Locate the cell with the specified text and output its [x, y] center coordinate. 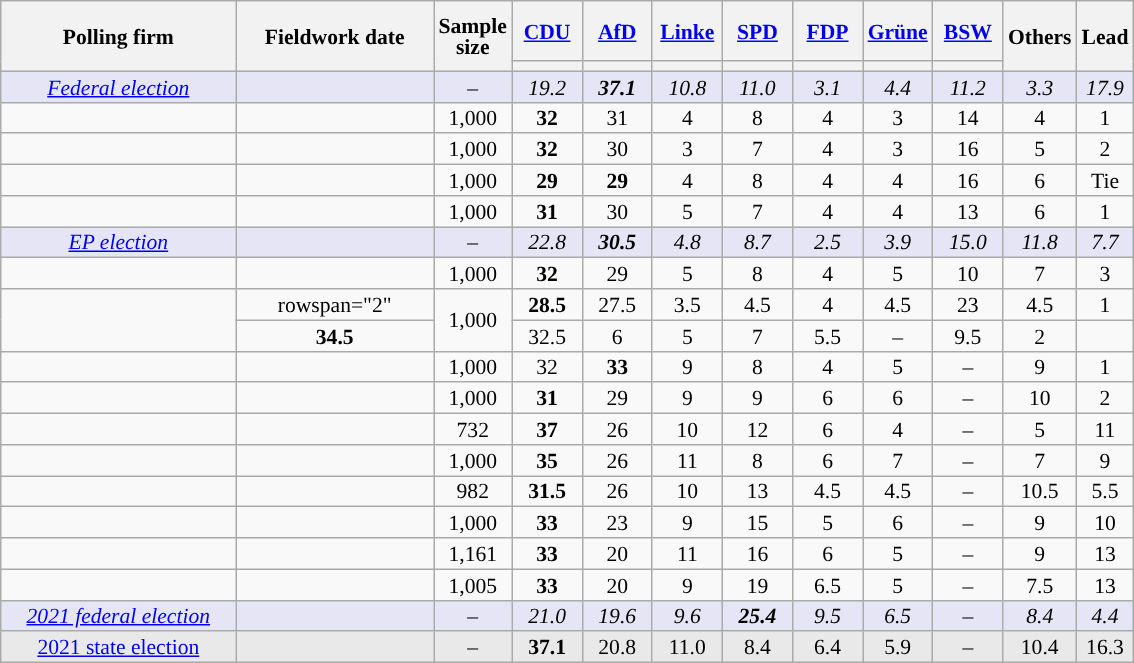
2021 federal election [118, 616]
7.5 [1040, 584]
22.8 [547, 242]
rowspan="2" [335, 304]
27.5 [617, 304]
9.6 [687, 616]
7.7 [1106, 242]
Polling firm [118, 36]
14 [968, 118]
4.8 [687, 242]
SPD [757, 31]
FDP [827, 31]
10.8 [687, 86]
31.5 [547, 492]
19.6 [617, 616]
3.1 [827, 86]
11.2 [968, 86]
BSW [968, 31]
Others [1040, 36]
8.7 [757, 242]
15 [757, 522]
Federal election [118, 86]
Linke [687, 31]
16.3 [1106, 648]
982 [473, 492]
5.9 [898, 648]
6.4 [827, 648]
10.5 [1040, 492]
17.9 [1106, 86]
Samplesize [473, 36]
AfD [617, 31]
3.3 [1040, 86]
3.9 [898, 242]
3.5 [687, 304]
Lead [1106, 36]
19 [757, 584]
12 [757, 430]
Tie [1106, 180]
EP election [118, 242]
CDU [547, 31]
2021 state election [118, 648]
732 [473, 430]
21.0 [547, 616]
1,161 [473, 554]
35 [547, 460]
2.5 [827, 242]
Grüne [898, 31]
20.8 [617, 648]
15.0 [968, 242]
34.5 [335, 336]
32.5 [547, 336]
Fieldwork date [335, 36]
25.4 [757, 616]
1,005 [473, 584]
11.8 [1040, 242]
37 [547, 430]
30.5 [617, 242]
10.4 [1040, 648]
19.2 [547, 86]
28.5 [547, 304]
